For the text-containing cell, return its midpoint in (X, Y) coordinate format. 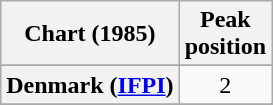
Denmark (IFPI) (90, 85)
Peakposition (225, 34)
Chart (1985) (90, 34)
2 (225, 85)
